Scan for the cell matching the given text and deliver its (x, y) coordinate at center. 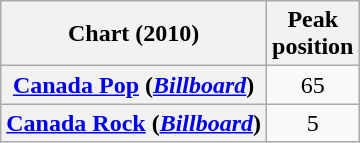
Peakposition (313, 34)
Canada Pop (Billboard) (134, 85)
Canada Rock (Billboard) (134, 123)
Chart (2010) (134, 34)
65 (313, 85)
5 (313, 123)
